Identify which cell holds the provided text, then report its (x, y) central coordinate. 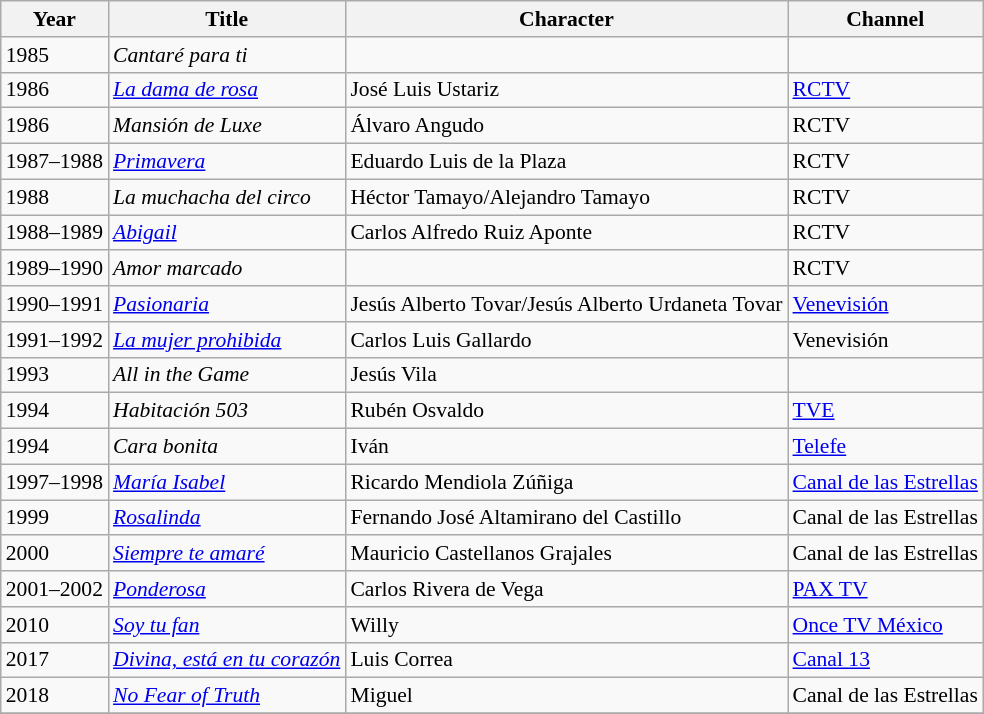
Character (566, 19)
2010 (54, 625)
Habitación 503 (226, 411)
Luis Correa (566, 660)
1990–1991 (54, 304)
Canal 13 (886, 660)
Mauricio Castellanos Grajales (566, 554)
Rubén Osvaldo (566, 411)
Amor marcado (226, 269)
Abigail (226, 233)
Fernando José Altamirano del Castillo (566, 518)
Miguel (566, 696)
1985 (54, 55)
No Fear of Truth (226, 696)
Primavera (226, 162)
Channel (886, 19)
1991–1992 (54, 340)
La dama de rosa (226, 90)
TVE (886, 411)
José Luis Ustariz (566, 90)
2000 (54, 554)
2001–2002 (54, 589)
2018 (54, 696)
Héctor Tamayo/Alejandro Tamayo (566, 197)
1997–1998 (54, 482)
Carlos Alfredo Ruiz Aponte (566, 233)
Carlos Rivera de Vega (566, 589)
Title (226, 19)
Ricardo Mendiola Zúñiga (566, 482)
1999 (54, 518)
Rosalinda (226, 518)
1988 (54, 197)
Willy (566, 625)
Once TV México (886, 625)
Cara bonita (226, 447)
All in the Game (226, 375)
PAX TV (886, 589)
Carlos Luis Gallardo (566, 340)
Álvaro Angudo (566, 126)
Pasionaria (226, 304)
Telefe (886, 447)
Jesús Alberto Tovar/Jesús Alberto Urdaneta Tovar (566, 304)
Iván (566, 447)
Ponderosa (226, 589)
Mansión de Luxe (226, 126)
1989–1990 (54, 269)
La muchacha del circo (226, 197)
Year (54, 19)
La mujer prohibida (226, 340)
1987–1988 (54, 162)
Cantaré para ti (226, 55)
1988–1989 (54, 233)
Divina, está en tu corazón (226, 660)
Eduardo Luis de la Plaza (566, 162)
Jesús Vila (566, 375)
1993 (54, 375)
2017 (54, 660)
Soy tu fan (226, 625)
Siempre te amaré (226, 554)
María Isabel (226, 482)
